Identify which cell holds the provided text, then report its [x, y] central coordinate. 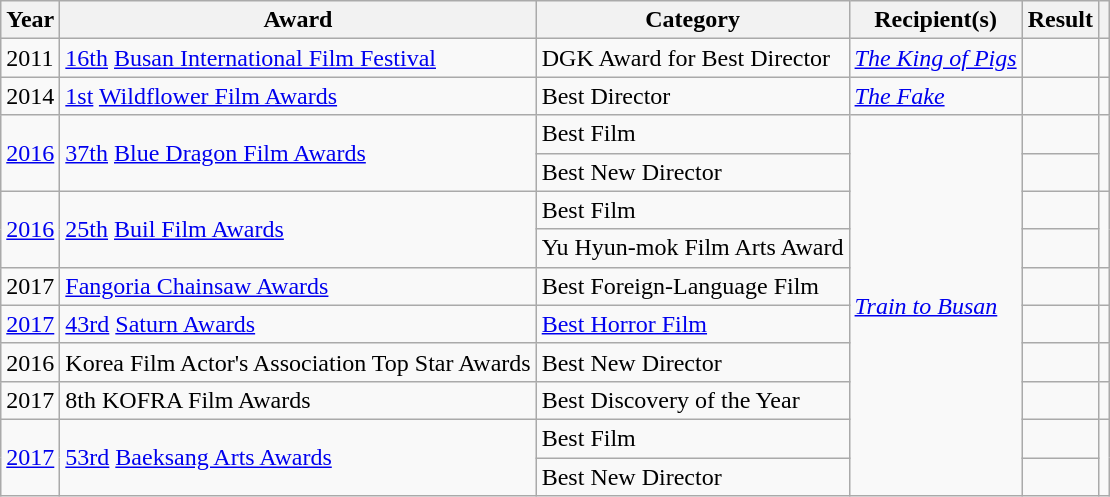
Recipient(s) [936, 20]
Year [30, 20]
2014 [30, 96]
The Fake [936, 96]
43rd Saturn Awards [298, 324]
Korea Film Actor's Association Top Star Awards [298, 362]
53rd Baeksang Arts Awards [298, 457]
16th Busan International Film Festival [298, 58]
25th Buil Film Awards [298, 229]
Result [1060, 20]
Category [692, 20]
Award [298, 20]
2011 [30, 58]
Best Discovery of the Year [692, 400]
Train to Busan [936, 306]
Best Foreign-Language Film [692, 286]
37th Blue Dragon Film Awards [298, 153]
1st Wildflower Film Awards [298, 96]
Best Horror Film [692, 324]
Fangoria Chainsaw Awards [298, 286]
Yu Hyun-mok Film Arts Award [692, 248]
8th KOFRA Film Awards [298, 400]
DGK Award for Best Director [692, 58]
The King of Pigs [936, 58]
Best Director [692, 96]
